Output the (x, y) coordinate of the center of the cell containing the given text.  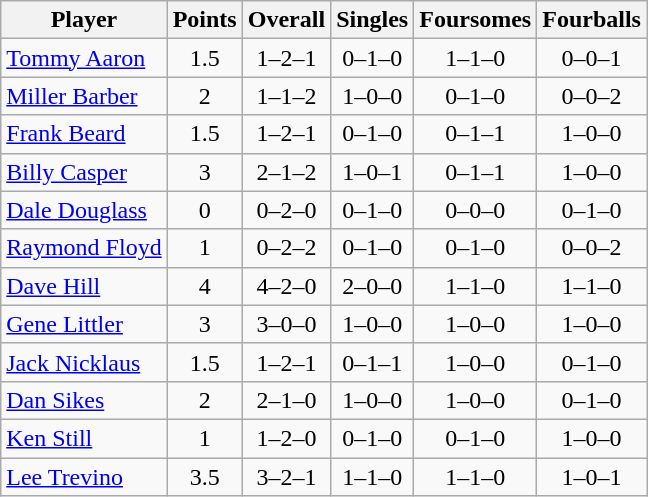
Dale Douglass (84, 210)
0 (204, 210)
Jack Nicklaus (84, 362)
3–2–1 (286, 477)
Foursomes (476, 20)
3–0–0 (286, 324)
Billy Casper (84, 172)
0–0–1 (592, 58)
Fourballs (592, 20)
Frank Beard (84, 134)
Player (84, 20)
Overall (286, 20)
4–2–0 (286, 286)
3.5 (204, 477)
Ken Still (84, 438)
2–1–0 (286, 400)
0–0–0 (476, 210)
0–2–2 (286, 248)
2–0–0 (372, 286)
Dave Hill (84, 286)
Tommy Aaron (84, 58)
Singles (372, 20)
Miller Barber (84, 96)
4 (204, 286)
Dan Sikes (84, 400)
1–2–0 (286, 438)
Lee Trevino (84, 477)
Gene Littler (84, 324)
Points (204, 20)
Raymond Floyd (84, 248)
2–1–2 (286, 172)
1–1–2 (286, 96)
0–2–0 (286, 210)
